Detect which cell encompasses the target text, then output its (X, Y) center coordinate. 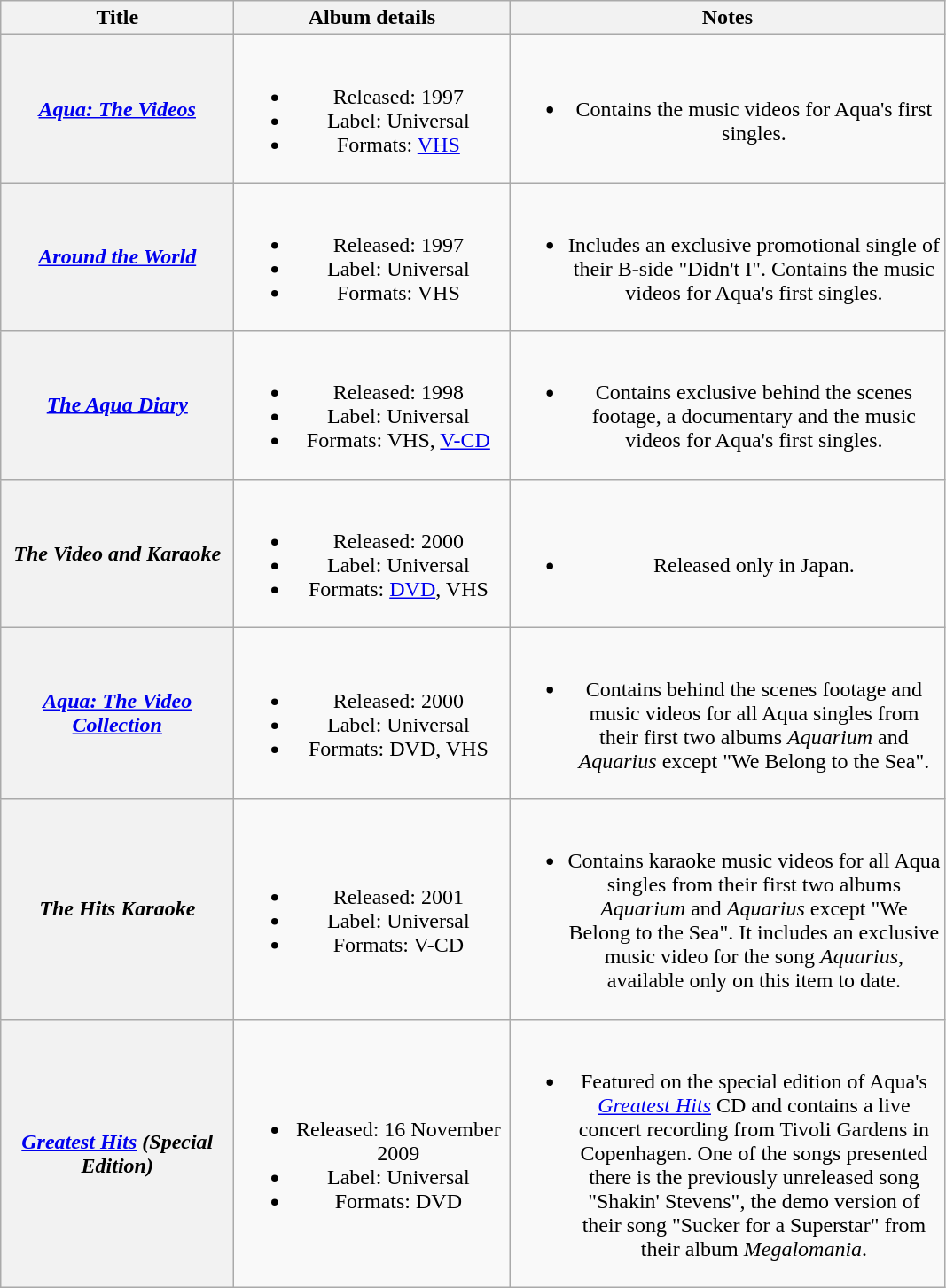
Greatest Hits (Special Edition) (117, 1153)
Released: 2001Label: UniversalFormats: V-CD (372, 909)
Notes (727, 18)
Aqua: The Video Collection (117, 713)
Contains the music videos for Aqua's first singles. (727, 108)
The Video and Karaoke (117, 554)
Released only in Japan. (727, 554)
The Hits Karaoke (117, 909)
Around the World (117, 257)
Album details (372, 18)
Title (117, 18)
Released: 1998Label: UniversalFormats: VHS, V-CD (372, 404)
Includes an exclusive promotional single of their B-side "Didn't I". Contains the music videos for Aqua's first singles. (727, 257)
Released: 16 November 2009Label: UniversalFormats: DVD (372, 1153)
The Aqua Diary (117, 404)
Contains exclusive behind the scenes footage, a documentary and the music videos for Aqua's first singles. (727, 404)
Aqua: The Videos (117, 108)
